From the cell containing the given text, extract its center point as [X, Y] coordinate. 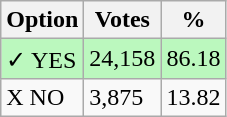
Votes [122, 20]
86.18 [194, 59]
% [194, 20]
X NO [42, 97]
24,158 [122, 59]
✓ YES [42, 59]
Option [42, 20]
13.82 [194, 97]
3,875 [122, 97]
